Determine the [X, Y] coordinate at the center of the cell enclosing the given text.  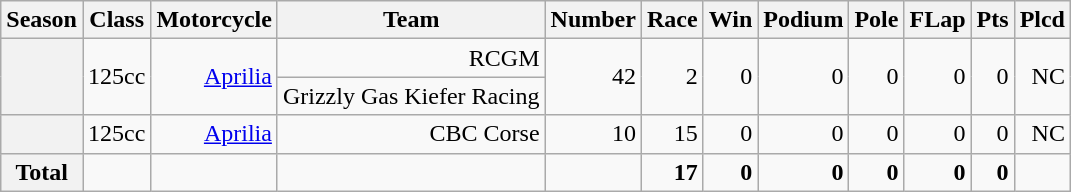
Race [672, 20]
Team [411, 20]
Class [116, 20]
CBC Corse [411, 134]
Motorcycle [214, 20]
Pts [992, 20]
Win [730, 20]
Plcd [1042, 20]
FLap [938, 20]
Number [593, 20]
Grizzly Gas Kiefer Racing [411, 96]
15 [672, 134]
10 [593, 134]
2 [672, 77]
42 [593, 77]
Pole [876, 20]
Season [42, 20]
RCGM [411, 58]
17 [672, 172]
Podium [804, 20]
Total [42, 172]
